Return the [X, Y] coordinate for the center point of the cell that contains the specified text.  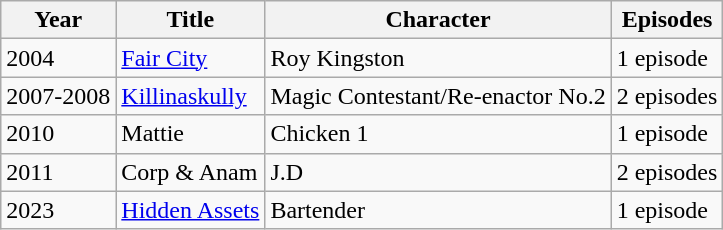
Episodes [667, 20]
Bartender [438, 210]
Hidden Assets [190, 210]
Title [190, 20]
2010 [58, 134]
2023 [58, 210]
2004 [58, 58]
Killinaskully [190, 96]
Magic Contestant/Re-enactor No.2 [438, 96]
Year [58, 20]
Fair City [190, 58]
Roy Kingston [438, 58]
Character [438, 20]
2007-2008 [58, 96]
2011 [58, 172]
Mattie [190, 134]
J.D [438, 172]
Corp & Anam [190, 172]
Chicken 1 [438, 134]
